Capture the cell that displays the provided text and extract its (X, Y) central coordinate. 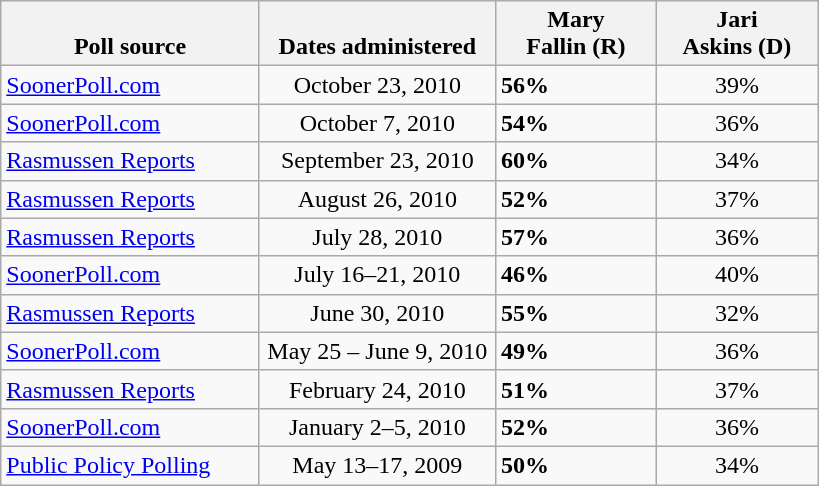
September 23, 2010 (377, 161)
60% (576, 161)
October 7, 2010 (377, 123)
54% (576, 123)
49% (576, 351)
August 26, 2010 (377, 199)
56% (576, 85)
JariAskins (D) (736, 34)
39% (736, 85)
50% (576, 465)
32% (736, 313)
July 16–21, 2010 (377, 275)
May 25 – June 9, 2010 (377, 351)
40% (736, 275)
55% (576, 313)
January 2–5, 2010 (377, 427)
MaryFallin (R) (576, 34)
July 28, 2010 (377, 237)
May 13–17, 2009 (377, 465)
Dates administered (377, 34)
51% (576, 389)
Public Policy Polling (130, 465)
Poll source (130, 34)
46% (576, 275)
June 30, 2010 (377, 313)
October 23, 2010 (377, 85)
57% (576, 237)
February 24, 2010 (377, 389)
